Search for the cell housing the specified text and yield its (X, Y) center coordinate. 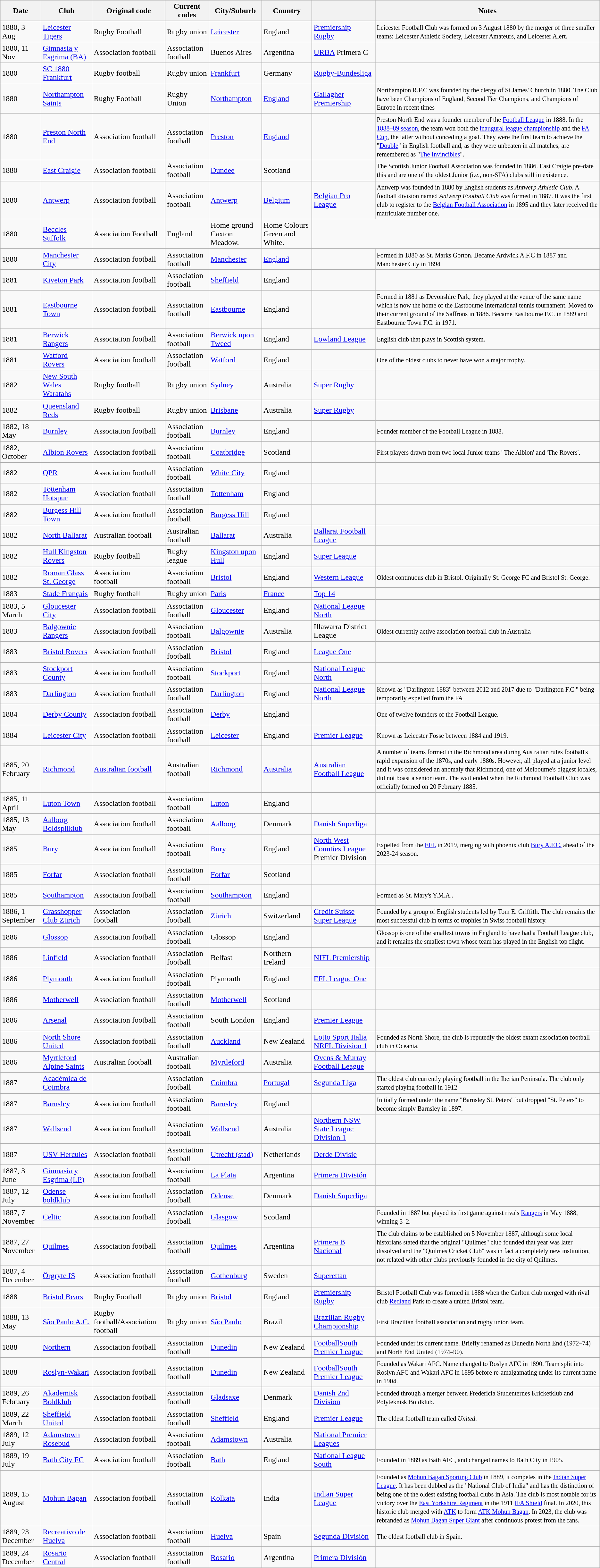
Leicester Tigers (67, 31)
Gallagher Premiership (344, 98)
Dundee (235, 171)
São Paulo A.C. (67, 1322)
Myrtleford (235, 1062)
Recreativo de Huelva (67, 1537)
Burgess Hill (235, 514)
1885, 11 April (21, 803)
India (287, 1498)
Ballarat Football League (344, 535)
North Ballarat (67, 535)
Lowland League (344, 339)
Belgium (287, 200)
URBA Primera C (344, 53)
Country (287, 11)
Northampton (235, 98)
Manchester (235, 259)
Sweden (287, 1276)
Founded as North Shore, the club is reputedly the oldest extant association football club in Oceania. (487, 1041)
1883, 5 March (21, 610)
Gloucester (235, 610)
Örgryte IS (67, 1276)
Illawarra District League (344, 631)
First Brazilian football association and rugby union team. (487, 1322)
Berwick Rangers (67, 339)
Indian Super League (344, 1498)
1889, 23 December (21, 1537)
Gothenburg (235, 1276)
1889, 24 December (21, 1557)
Rugby league (187, 556)
Rugby-Bundesliga (344, 73)
Home Colours Green and White. (287, 234)
Founded in 1889 as Bath AFC, and changed names to Bath City in 1905. (487, 1460)
1882, October (21, 452)
Credit Suisse Super League (344, 916)
NIFL Premiership (344, 957)
La Plata (235, 1175)
Balgownie (235, 631)
One of twelve founders of the Football League. (487, 714)
Luton Town (67, 803)
1885, 13 May (21, 824)
1882, 18 May (21, 431)
North West Counties League Premier Division (344, 849)
USV Hercules (67, 1154)
Brisbane (235, 410)
Myrtleford Alpine Saints (67, 1062)
Spain (287, 1537)
Stade Français (67, 594)
1889, 26 February (21, 1397)
Founder member of the Football League in 1888. (487, 431)
1889, 15 August (21, 1498)
First players drawn from two local Junior teams ' The Albion' and 'The Rovers'. (487, 452)
The oldest football club in Spain. (487, 1537)
Switzerland (287, 916)
Manchester City (67, 259)
1887, 4 December (21, 1276)
Frankfurt (235, 73)
Netherlands (287, 1154)
Adamstown Rosebud (67, 1439)
Sheffield United (67, 1418)
Kolkata (235, 1498)
1889, 19 July (21, 1460)
Gimnasia y Esgrima (BA) (67, 53)
Académica de Coimbra (67, 1083)
Aalborg Boldspilklub (67, 824)
France (287, 594)
Ovens & Murray Football League (344, 1062)
Rugby Union (187, 98)
New South Wales Waratahs (67, 385)
Club (67, 11)
Bristol Football Club was formed in 1888 when the Carlton club merged with rival club Redland Park to create a united Bristol team. (487, 1297)
Huelva (235, 1537)
Known as Leicester Fosse between 1884 and 1919. (487, 736)
Preston (235, 137)
Watford (235, 360)
Derby (235, 714)
1889, 22 March (21, 1418)
Watford Rovers (67, 360)
National Premier Leagues (344, 1439)
Founded under its current name. Briefly renamed as Dunedin North End (1972–74) and North End United (1974–90). (487, 1347)
Auckland (235, 1041)
Sydney (235, 385)
Bristol Rovers (67, 652)
Expelled from the EFL in 2019, merging with phoenix club Bury A.F.C. ahead of the 2023-24 season. (487, 849)
Glasgow (235, 1217)
1887, 7 November (21, 1217)
Northampton Saints (67, 98)
Founded in 1887 but played its first game against rivals Rangers in May 1888, winning 5–2. (487, 1217)
Oldest continuous club in Bristol. Originally St. George FC and Bristol St. George. (487, 577)
League One (344, 652)
Bath (235, 1460)
Tottenham Hotspur (67, 494)
Brazil (287, 1322)
Paris (235, 594)
Tottenham (235, 494)
Celtic (67, 1217)
Gladsaxe (235, 1397)
White City (235, 473)
Akademisk Boldklub (67, 1397)
Association Football (129, 234)
1880, 3 Aug (21, 31)
Coatbridge (235, 452)
Grasshopper Club Zürich (67, 916)
1887, 3 June (21, 1175)
Primera B Nacional (344, 1246)
Burgess Hill Town (67, 514)
Kiveton Park (67, 280)
Top 14 (344, 594)
East Craigie (67, 171)
One of the oldest clubs to never have won a major trophy. (487, 360)
Lotto Sport Italia NRFL Division 1 (344, 1041)
Bath City FC (67, 1460)
Known as "Darlington 1883" between 2012 and 2017 due to "Darlington F.C." being temporarily expelled from the FA (487, 694)
1888, 13 May (21, 1322)
Belfast (235, 957)
1880, 11 Nov (21, 53)
Adamstown (235, 1439)
Brazilian Rugby Championship (344, 1322)
Buenos Aires (235, 53)
Gloucester City (67, 610)
National League South (344, 1460)
Australian Football League (344, 769)
Danish 2nd Division (344, 1397)
Germany (287, 73)
Queensland Reds (67, 410)
Coimbra (235, 1083)
Derby County (67, 714)
QPR (67, 473)
Western League (344, 577)
Rosario (235, 1557)
Home ground Caxton Meadow. (235, 234)
Belgian Pro League (344, 200)
Formed in 1880 as St. Marks Gorton. Became Ardwick A.F.C in 1887 and Manchester City in 1894 (487, 259)
Northern Ireland (287, 957)
Date (21, 11)
Aalborg (235, 824)
Mohun Bagan (67, 1498)
Preston North End (67, 137)
Eastbourne Town (67, 309)
Segunda División (344, 1537)
Linfield (67, 957)
1887, 27 November (21, 1246)
1886, 1 September (21, 916)
1889, 12 July (21, 1439)
Northern (67, 1347)
São Paulo (235, 1322)
Rugby football/Association football (129, 1322)
1885, 20 February (21, 769)
Ballarat (235, 535)
Gimnasia y Esgrima (LP) (67, 1175)
1887, 12 July (21, 1196)
Portugal (287, 1083)
Rosario Central (67, 1557)
The oldest club currently playing football in the Iberian Peninsula. The club only started playing football in 1912. (487, 1083)
Odense (235, 1196)
Beccles Suffolk (67, 234)
South London (235, 1020)
Albion Rovers (67, 452)
Zürich (235, 916)
Superettan (344, 1276)
Founded through a merger between Fredericia Studenternes Kricketklub and Polyteknisk Boldklub. (487, 1397)
Original code (129, 11)
Stockport County (67, 673)
Bristol Bears (67, 1297)
Balgownie Rangers (67, 631)
Stockport (235, 673)
Current codes (187, 11)
City/Suburb (235, 11)
Formed as St. Mary's Y.M.A.. (487, 895)
Luton (235, 803)
Roman Glass St. George (67, 577)
Odense boldklub (67, 1196)
Arsenal (67, 1020)
Derde Divisie (344, 1154)
SC 1880 Frankfurt (67, 73)
Eastbourne (235, 309)
Berwick upon Tweed (235, 339)
Northern NSW State League Division 1 (344, 1129)
Initially formed under the name "Barnsley St. Peters" but dropped "St. Peters" to become simply Barnsley in 1897. (487, 1104)
Notes (487, 11)
The oldest football team called United. (487, 1418)
Segunda Liga (344, 1083)
Roslyn-Wakari (67, 1372)
Super League (344, 556)
Kingston upon Hull (235, 556)
Utrecht (stad) (235, 1154)
Leicester City (67, 736)
Hull Kingston Rovers (67, 556)
Oldest currently active association football club in Australia (487, 631)
English club that plays in Scottish system. (487, 339)
EFL League One (344, 979)
North Shore United (67, 1041)
